Output the (x, y) coordinate of the center of the cell containing the given text.  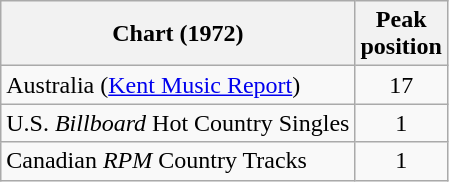
Peakposition (401, 34)
Chart (1972) (178, 34)
Australia (Kent Music Report) (178, 85)
U.S. Billboard Hot Country Singles (178, 123)
17 (401, 85)
Canadian RPM Country Tracks (178, 161)
